Determine the [x, y] coordinate at the center of the cell enclosing the given text.  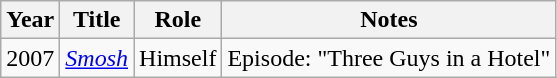
Episode: "Three Guys in a Hotel" [389, 58]
Year [30, 20]
Himself [178, 58]
Smosh [97, 58]
Notes [389, 20]
2007 [30, 58]
Title [97, 20]
Role [178, 20]
